Return the (X, Y) coordinate for the center point of the cell that contains the specified text.  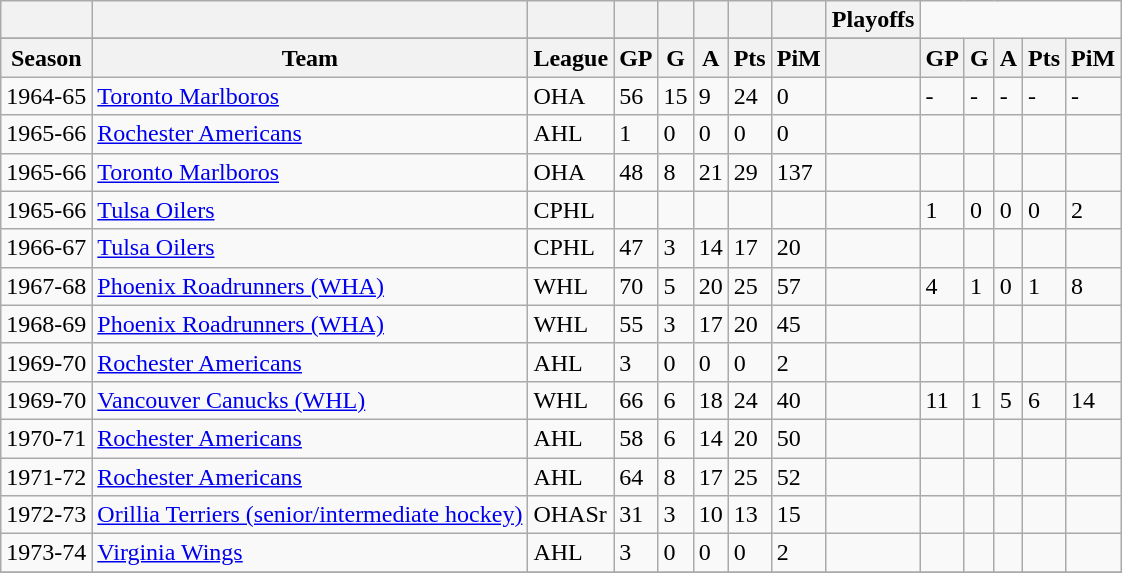
1971-72 (46, 477)
56 (636, 96)
70 (636, 286)
45 (798, 324)
1973-74 (46, 553)
OHASr (571, 515)
1966-67 (46, 248)
1972-73 (46, 515)
1967-68 (46, 286)
9 (710, 96)
21 (710, 172)
1968-69 (46, 324)
48 (636, 172)
Season (46, 58)
League (571, 58)
58 (636, 438)
31 (636, 515)
1964-65 (46, 96)
Playoffs (873, 20)
55 (636, 324)
Vancouver Canucks (WHL) (310, 400)
137 (798, 172)
1970-71 (46, 438)
66 (636, 400)
18 (710, 400)
64 (636, 477)
40 (798, 400)
Virginia Wings (310, 553)
29 (750, 172)
52 (798, 477)
4 (942, 286)
10 (710, 515)
Orillia Terriers (senior/intermediate hockey) (310, 515)
57 (798, 286)
Team (310, 58)
13 (750, 515)
50 (798, 438)
11 (942, 400)
47 (636, 248)
